Return the [x, y] coordinate for the center point of the cell that contains the specified text.  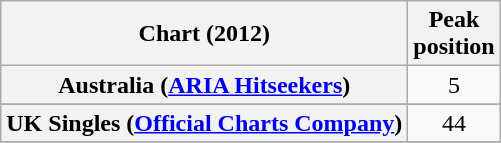
Peakposition [454, 34]
5 [454, 85]
Chart (2012) [204, 34]
Australia (ARIA Hitseekers) [204, 85]
44 [454, 123]
UK Singles (Official Charts Company) [204, 123]
